Pinpoint the cell where the given text exists, returning its (x, y) midpoint coordinate. 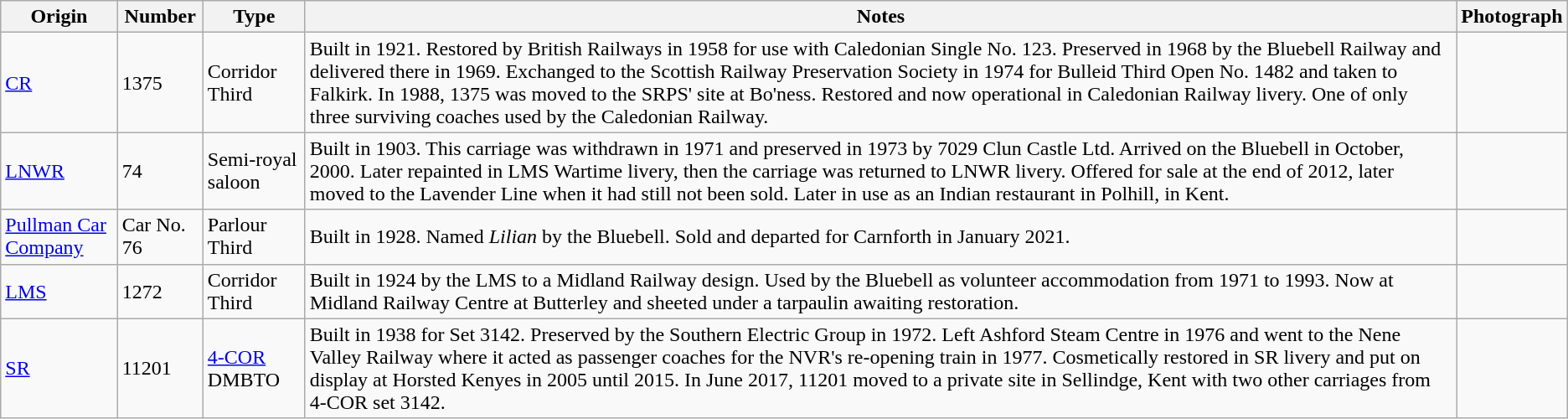
1272 (160, 292)
LMS (59, 292)
Car No. 76 (160, 236)
LNWR (59, 171)
SR (59, 369)
Semi-royal saloon (254, 171)
Origin (59, 17)
Built in 1928. Named Lilian by the Bluebell. Sold and departed for Carnforth in January 2021. (881, 236)
11201 (160, 369)
Pullman Car Company (59, 236)
Notes (881, 17)
Type (254, 17)
Photograph (1512, 17)
74 (160, 171)
Parlour Third (254, 236)
Number (160, 17)
4-COR DMBTO (254, 369)
1375 (160, 82)
CR (59, 82)
